Return the [X, Y] coordinate for the center point of the cell that contains the specified text.  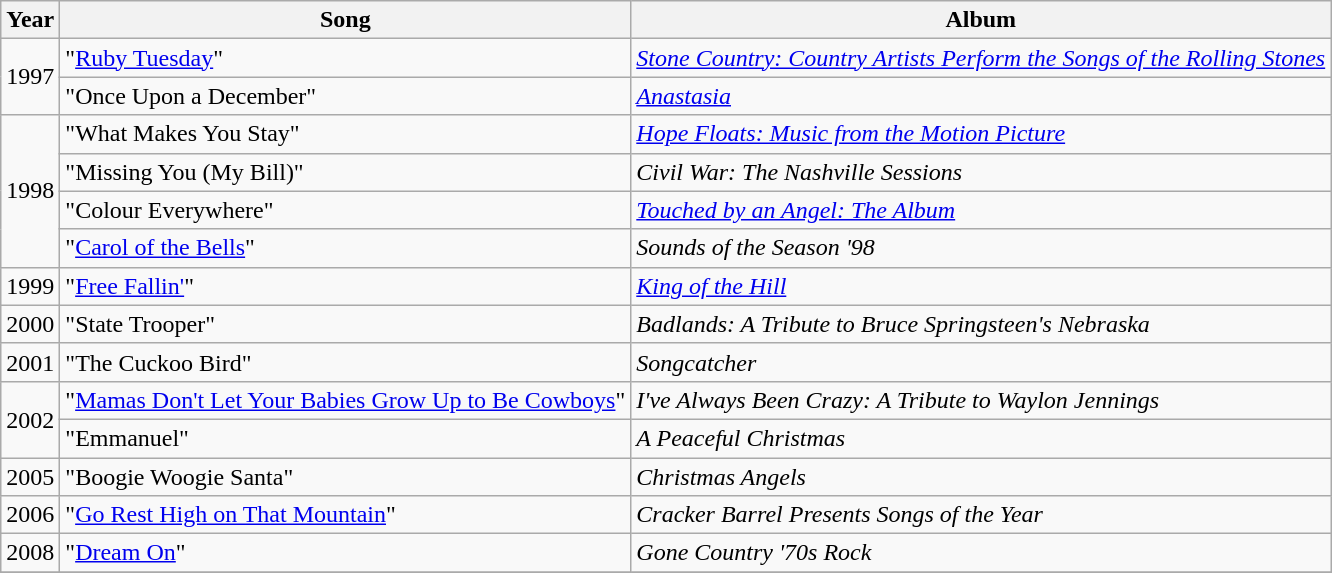
2002 [30, 419]
Song [346, 20]
Touched by an Angel: The Album [981, 210]
2008 [30, 553]
"Go Rest High on That Mountain" [346, 515]
Album [981, 20]
2005 [30, 477]
2000 [30, 324]
King of the Hill [981, 286]
Songcatcher [981, 362]
"Boogie Woogie Santa" [346, 477]
"Missing You (My Bill)" [346, 172]
1998 [30, 191]
A Peaceful Christmas [981, 438]
"Carol of the Bells" [346, 248]
"Ruby Tuesday" [346, 58]
"Mamas Don't Let Your Babies Grow Up to Be Cowboys" [346, 400]
I've Always Been Crazy: A Tribute to Waylon Jennings [981, 400]
"What Makes You Stay" [346, 134]
Badlands: A Tribute to Bruce Springsteen's Nebraska [981, 324]
Anastasia [981, 96]
Hope Floats: Music from the Motion Picture [981, 134]
"Free Fallin'" [346, 286]
Cracker Barrel Presents Songs of the Year [981, 515]
"Once Upon a December" [346, 96]
Year [30, 20]
1997 [30, 77]
Gone Country '70s Rock [981, 553]
"Emmanuel" [346, 438]
Civil War: The Nashville Sessions [981, 172]
Stone Country: Country Artists Perform the Songs of the Rolling Stones [981, 58]
Christmas Angels [981, 477]
"Colour Everywhere" [346, 210]
"Dream On" [346, 553]
"State Trooper" [346, 324]
Sounds of the Season '98 [981, 248]
2006 [30, 515]
1999 [30, 286]
"The Cuckoo Bird" [346, 362]
2001 [30, 362]
